Provide the (x, y) coordinate of the cell's center where the given text is located.  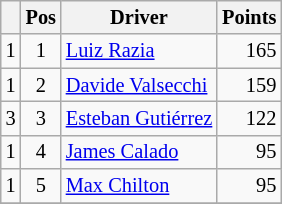
Max Chilton (139, 186)
Pos (41, 17)
Davide Valsecchi (139, 85)
James Calado (139, 152)
4 (41, 152)
Points (249, 17)
122 (249, 118)
2 (41, 85)
159 (249, 85)
Driver (139, 17)
Luiz Razia (139, 51)
165 (249, 51)
Esteban Gutiérrez (139, 118)
5 (41, 186)
